Extract the [x, y] coordinate from the center of the cell holding the provided text.  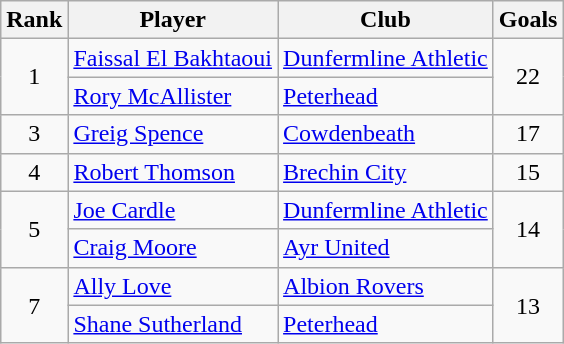
Shane Sutherland [173, 324]
Club [386, 20]
Albion Rovers [386, 286]
Ally Love [173, 286]
17 [528, 134]
13 [528, 305]
3 [34, 134]
Cowdenbeath [386, 134]
Player [173, 20]
15 [528, 172]
Rank [34, 20]
Faissal El Bakhtaoui [173, 58]
22 [528, 77]
14 [528, 229]
Robert Thomson [173, 172]
Joe Cardle [173, 210]
Greig Spence [173, 134]
1 [34, 77]
7 [34, 305]
Rory McAllister [173, 96]
Brechin City [386, 172]
Goals [528, 20]
Craig Moore [173, 248]
4 [34, 172]
5 [34, 229]
Ayr United [386, 248]
